Determine the (X, Y) coordinate at the center of the cell enclosing the given text.  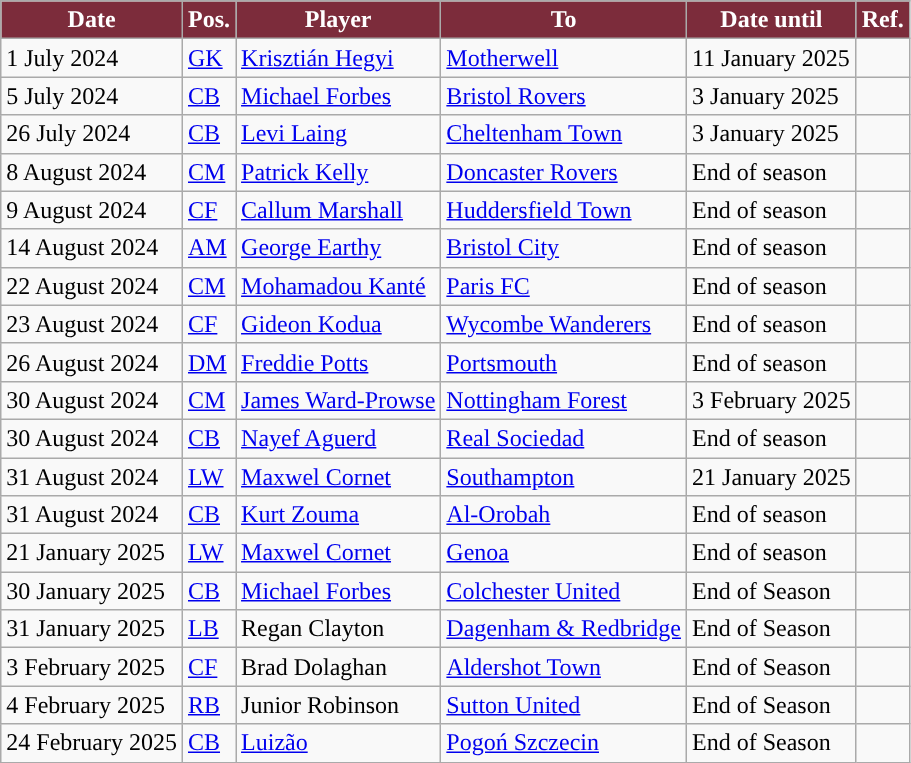
Ref. (882, 20)
1 July 2024 (92, 58)
To (564, 20)
Wycombe Wanderers (564, 324)
Motherwell (564, 58)
Nayef Aguerd (338, 438)
9 August 2024 (92, 210)
GK (208, 58)
George Earthy (338, 248)
Al-Orobah (564, 515)
Kurt Zouma (338, 515)
Date until (772, 20)
Portsmouth (564, 362)
DM (208, 362)
Cheltenham Town (564, 134)
26 July 2024 (92, 134)
Brad Dolaghan (338, 667)
James Ward-Prowse (338, 400)
Pos. (208, 20)
Callum Marshall (338, 210)
Player (338, 20)
Regan Clayton (338, 629)
Genoa (564, 553)
Colchester United (564, 591)
Aldershot Town (564, 667)
11 January 2025 (772, 58)
31 January 2025 (92, 629)
Gideon Kodua (338, 324)
5 July 2024 (92, 96)
30 January 2025 (92, 591)
Doncaster Rovers (564, 172)
23 August 2024 (92, 324)
8 August 2024 (92, 172)
Bristol Rovers (564, 96)
Krisztián Hegyi (338, 58)
Sutton United (564, 705)
LB (208, 629)
Mohamadou Kanté (338, 286)
14 August 2024 (92, 248)
24 February 2025 (92, 743)
22 August 2024 (92, 286)
Patrick Kelly (338, 172)
Date (92, 20)
Freddie Potts (338, 362)
Pogoń Szczecin (564, 743)
26 August 2024 (92, 362)
Levi Laing (338, 134)
Dagenham & Redbridge (564, 629)
Luizão (338, 743)
Paris FC (564, 286)
Nottingham Forest (564, 400)
AM (208, 248)
RB (208, 705)
Southampton (564, 477)
Huddersfield Town (564, 210)
Junior Robinson (338, 705)
4 February 2025 (92, 705)
Bristol City (564, 248)
Real Sociedad (564, 438)
